Extract the [x, y] coordinate from the center of the cell holding the provided text.  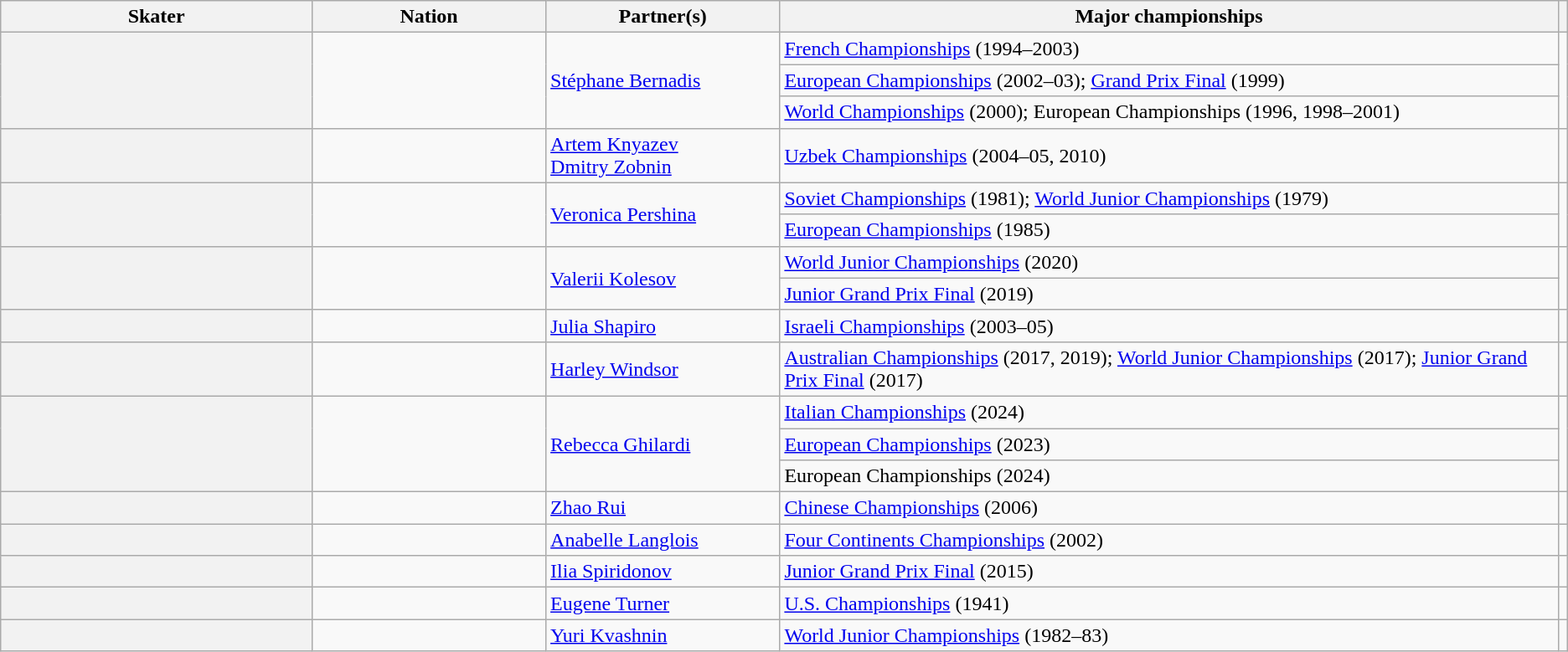
Valerii Kolesov [663, 278]
Skater [157, 17]
French Championships (1994–2003) [1169, 49]
Yuri Kvashnin [663, 635]
European Championships (2002–03); Grand Prix Final (1999) [1169, 80]
World Championships (2000); European Championships (1996, 1998–2001) [1169, 112]
Soviet Championships (1981); World Junior Championships (1979) [1169, 198]
Chinese Championships (2006) [1169, 508]
Uzbek Championships (2004–05, 2010) [1169, 156]
U.S. Championships (1941) [1169, 603]
Rebecca Ghilardi [663, 444]
Artem KnyazevDmitry Zobnin [663, 156]
World Junior Championships (2020) [1169, 262]
Junior Grand Prix Final (2019) [1169, 294]
Partner(s) [663, 17]
Harley Windsor [663, 368]
Veronica Pershina [663, 214]
Australian Championships (2017, 2019); World Junior Championships (2017); Junior Grand Prix Final (2017) [1169, 368]
Israeli Championships (2003–05) [1169, 326]
European Championships (2023) [1169, 444]
Junior Grand Prix Final (2015) [1169, 572]
Four Continents Championships (2002) [1169, 540]
Nation [429, 17]
Italian Championships (2024) [1169, 412]
European Championships (2024) [1169, 476]
Ilia Spiridonov [663, 572]
Julia Shapiro [663, 326]
Stéphane Bernadis [663, 80]
European Championships (1985) [1169, 230]
Major championships [1169, 17]
Anabelle Langlois [663, 540]
World Junior Championships (1982–83) [1169, 635]
Eugene Turner [663, 603]
Zhao Rui [663, 508]
